For the text-containing cell, return its midpoint in (X, Y) coordinate format. 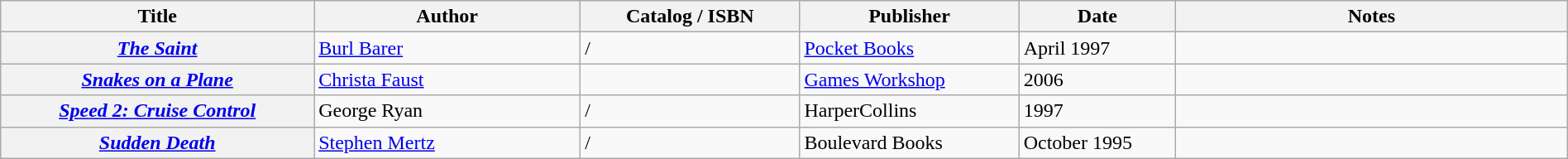
Games Workshop (910, 79)
2006 (1097, 79)
Publisher (910, 17)
Sudden Death (157, 142)
Burl Barer (447, 48)
The Saint (157, 48)
Catalog / ISBN (690, 17)
Speed 2: Cruise Control (157, 111)
April 1997 (1097, 48)
Christa Faust (447, 79)
Author (447, 17)
Boulevard Books (910, 142)
George Ryan (447, 111)
Date (1097, 17)
1997 (1097, 111)
Stephen Mertz (447, 142)
Title (157, 17)
Snakes on a Plane (157, 79)
Notes (1372, 17)
October 1995 (1097, 142)
HarperCollins (910, 111)
Pocket Books (910, 48)
